Find where the given text appears and provide that cell's center as (X, Y) coordinate. 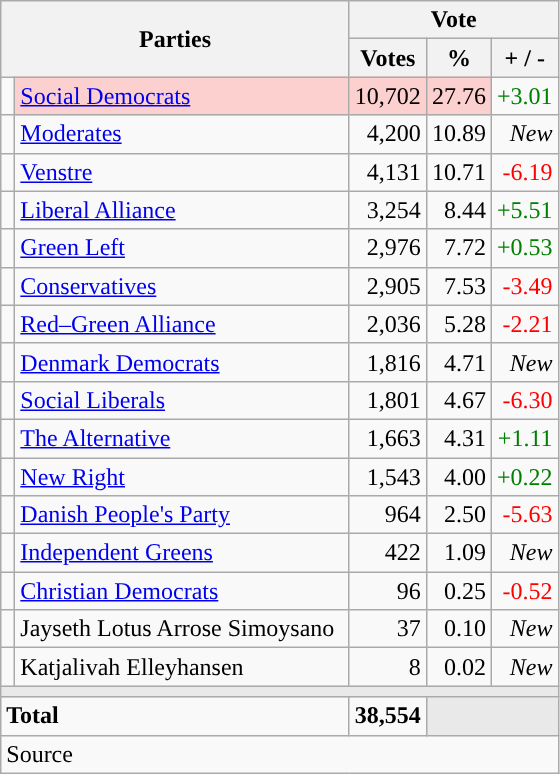
27.76 (458, 96)
7.53 (458, 286)
Venstre (182, 172)
+1.11 (524, 438)
Jayseth Lotus Arrose Simoysano (182, 629)
4,131 (388, 172)
96 (388, 591)
Moderates (182, 134)
2.50 (458, 515)
+3.01 (524, 96)
1,816 (388, 362)
Vote (454, 20)
Social Democrats (182, 96)
+0.22 (524, 477)
Independent Greens (182, 553)
Liberal Alliance (182, 210)
-6.19 (524, 172)
0.02 (458, 667)
4.31 (458, 438)
8 (388, 667)
Green Left (182, 248)
-6.30 (524, 400)
Christian Democrats (182, 591)
1,801 (388, 400)
The Alternative (182, 438)
Social Liberals (182, 400)
1.09 (458, 553)
-5.63 (524, 515)
7.72 (458, 248)
2,036 (388, 324)
+5.51 (524, 210)
3,254 (388, 210)
10.71 (458, 172)
37 (388, 629)
10,702 (388, 96)
4.00 (458, 477)
2,905 (388, 286)
Conservatives (182, 286)
New Right (182, 477)
+ / - (524, 58)
8.44 (458, 210)
-3.49 (524, 286)
4.67 (458, 400)
2,976 (388, 248)
0.10 (458, 629)
Total (176, 716)
1,663 (388, 438)
4,200 (388, 134)
+0.53 (524, 248)
-0.52 (524, 591)
422 (388, 553)
964 (388, 515)
-2.21 (524, 324)
0.25 (458, 591)
% (458, 58)
Source (280, 754)
38,554 (388, 716)
10.89 (458, 134)
Red–Green Alliance (182, 324)
Katjalivah Elleyhansen (182, 667)
5.28 (458, 324)
Parties (176, 39)
4.71 (458, 362)
Votes (388, 58)
Denmark Democrats (182, 362)
Danish People's Party (182, 515)
1,543 (388, 477)
